Provide the (X, Y) coordinate of the cell's center where the given text is located.  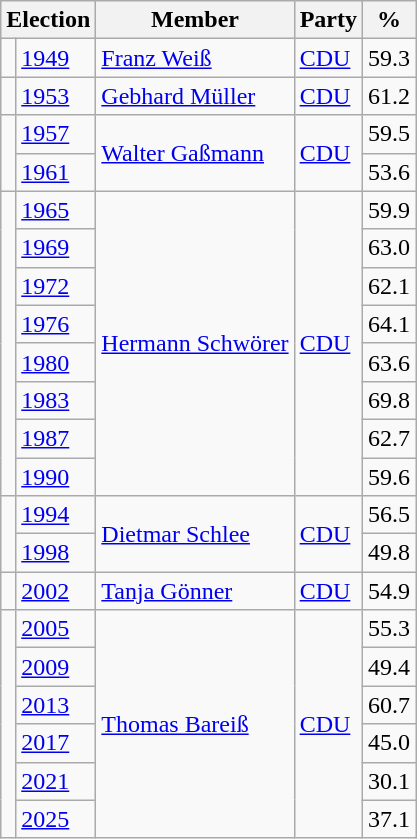
2025 (56, 819)
2013 (56, 705)
Dietmar Schlee (195, 534)
Gebhard Müller (195, 96)
1976 (56, 324)
49.8 (390, 553)
62.1 (390, 286)
1994 (56, 515)
1990 (56, 477)
59.3 (390, 58)
2002 (56, 591)
Member (195, 20)
Walter Gaßmann (195, 153)
% (390, 20)
1987 (56, 438)
1972 (56, 286)
64.1 (390, 324)
63.6 (390, 362)
1953 (56, 96)
2005 (56, 629)
59.5 (390, 134)
60.7 (390, 705)
1998 (56, 553)
63.0 (390, 248)
1969 (56, 248)
1983 (56, 400)
49.4 (390, 667)
2021 (56, 781)
Election (48, 20)
2017 (56, 743)
55.3 (390, 629)
1961 (56, 172)
59.9 (390, 210)
62.7 (390, 438)
Thomas Bareiß (195, 724)
69.8 (390, 400)
30.1 (390, 781)
37.1 (390, 819)
2009 (56, 667)
59.6 (390, 477)
1965 (56, 210)
1980 (56, 362)
1957 (56, 134)
1949 (56, 58)
Tanja Gönner (195, 591)
Party (328, 20)
45.0 (390, 743)
61.2 (390, 96)
56.5 (390, 515)
Hermann Schwörer (195, 343)
53.6 (390, 172)
54.9 (390, 591)
Franz Weiß (195, 58)
